Search for the cell housing the specified text and yield its [x, y] center coordinate. 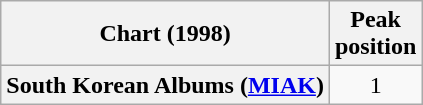
South Korean Albums (MIAK) [166, 85]
Chart (1998) [166, 34]
1 [375, 85]
Peakposition [375, 34]
